Output the (X, Y) coordinate of the center of the cell containing the given text.  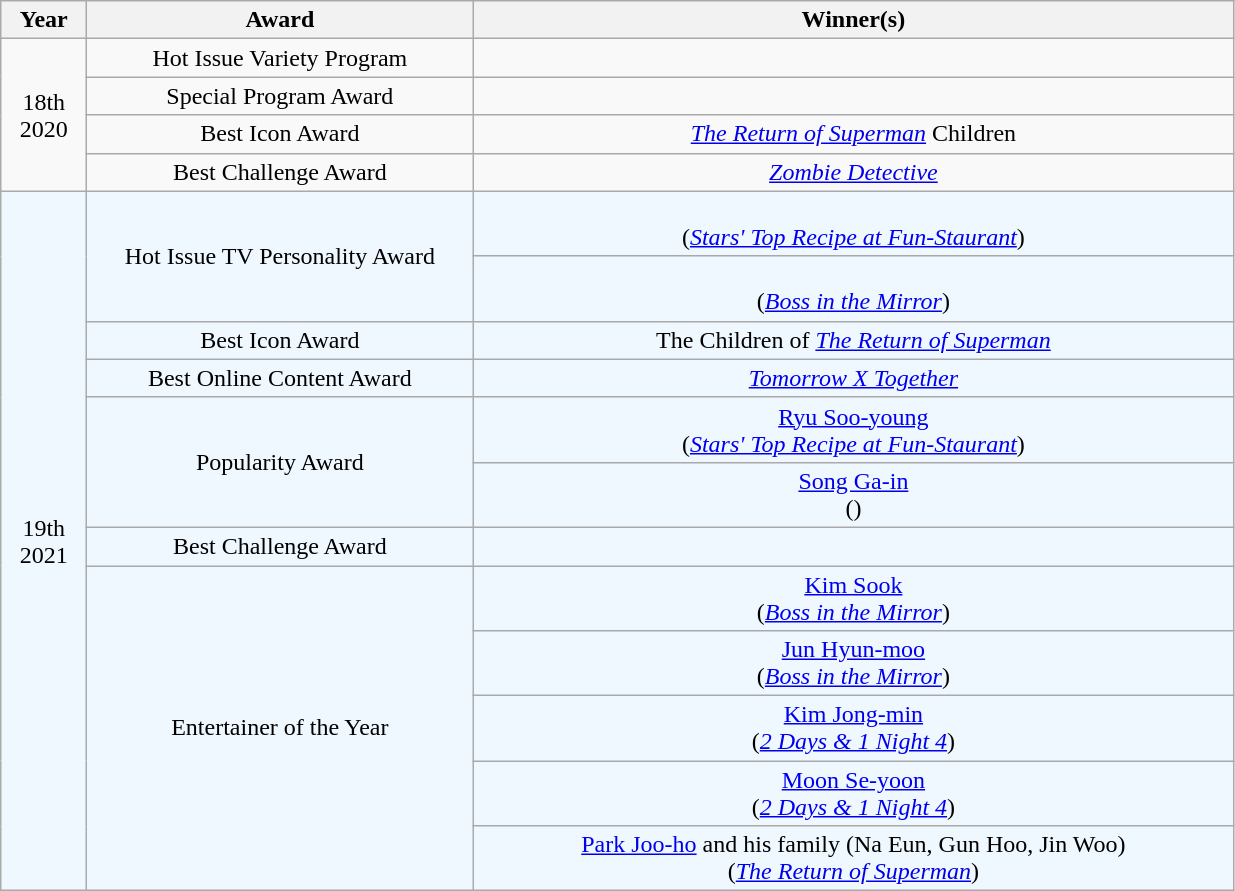
The Children of The Return of Superman (854, 340)
Entertainer of the Year (280, 728)
Park Joo-ho and his family (Na Eun, Gun Hoo, Jin Woo)(The Return of Superman) (854, 858)
Popularity Award (280, 462)
The Return of Superman Children (854, 134)
Hot Issue Variety Program (280, 58)
Year (44, 20)
Tomorrow X Together (854, 378)
19th2021 (44, 541)
Best Online Content Award (280, 378)
(Stars' Top Recipe at Fun-Staurant) (854, 224)
Moon Se-yoon(2 Days & 1 Night 4) (854, 794)
Winner(s) (854, 20)
Award (280, 20)
18th2020 (44, 115)
Kim Sook(Boss in the Mirror) (854, 598)
Special Program Award (280, 96)
(Boss in the Mirror) (854, 288)
Jun Hyun-moo(Boss in the Mirror) (854, 664)
Hot Issue TV Personality Award (280, 256)
Ryu Soo-young(Stars' Top Recipe at Fun-Staurant) (854, 430)
Zombie Detective (854, 172)
Kim Jong-min(2 Days & 1 Night 4) (854, 728)
Song Ga-in() (854, 494)
